Return [x, y] of the center of cell containing provided text 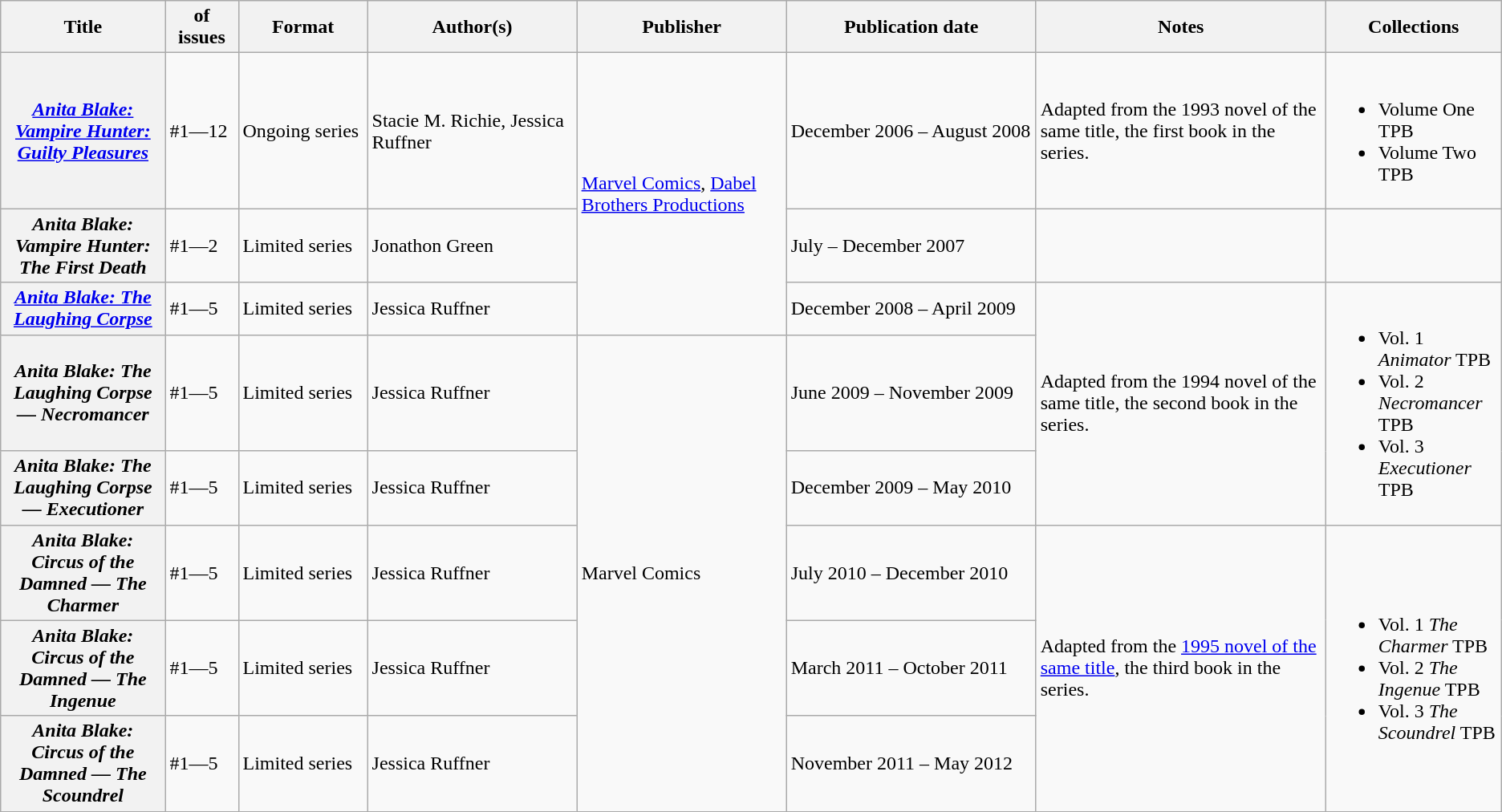
Anita Blake: Circus of the Damned — The Ingenue [83, 668]
December 2008 – April 2009 [911, 308]
Anita Blake: Circus of the Damned — The Charmer [83, 573]
Anita Blake: The Laughing Corpse — Necromancer [83, 393]
Title [83, 27]
July 2010 – December 2010 [911, 573]
March 2011 – October 2011 [911, 668]
Jonathon Green [472, 246]
Adapted from the 1994 novel of the same title, the second book in the series. [1181, 404]
#1—12 [202, 131]
Anita Blake: Circus of the Damned — The Scoundrel [83, 764]
Publisher [682, 27]
Notes [1181, 27]
Adapted from the 1995 novel of the same title, the third book in the series. [1181, 668]
November 2011 – May 2012 [911, 764]
December 2009 – May 2010 [911, 488]
Anita Blake: The Laughing Corpse [83, 308]
December 2006 – August 2008 [911, 131]
Ongoing series [303, 131]
of issues [202, 27]
June 2009 – November 2009 [911, 393]
Adapted from the 1993 novel of the same title, the first book in the series. [1181, 131]
Volume One TPBVolume Two TPB [1414, 131]
Marvel Comics [682, 573]
Publication date [911, 27]
Stacie M. Richie, Jessica Ruffner [472, 131]
Marvel Comics, Dabel Brothers Productions [682, 194]
Anita Blake: The Laughing Corpse — Executioner [83, 488]
Collections [1414, 27]
Anita Blake: Vampire Hunter: The First Death [83, 246]
Vol. 1 The Charmer TPBVol. 2 The Ingenue TPBVol. 3 The Scoundrel TPB [1414, 668]
July – December 2007 [911, 246]
Author(s) [472, 27]
#1—2 [202, 246]
Vol. 1 Animator TPBVol. 2 Necromancer TPBVol. 3 Executioner TPB [1414, 404]
Anita Blake: Vampire Hunter: Guilty Pleasures [83, 131]
Format [303, 27]
